Output the [X, Y] coordinate of the center of the cell containing the given text.  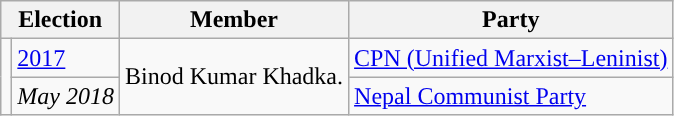
CPN (Unified Marxist–Leninist) [511, 58]
Party [511, 20]
May 2018 [66, 96]
Election [60, 20]
Member [234, 20]
Nepal Communist Party [511, 96]
2017 [66, 58]
Binod Kumar Khadka. [234, 77]
